From the cell containing the given text, extract its center point as [X, Y] coordinate. 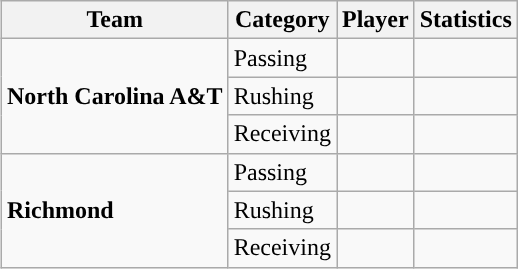
Team [114, 20]
Richmond [114, 210]
Player [375, 20]
Statistics [466, 20]
Category [282, 20]
North Carolina A&T [114, 96]
